Output the (X, Y) coordinate of the center of the cell containing the given text.  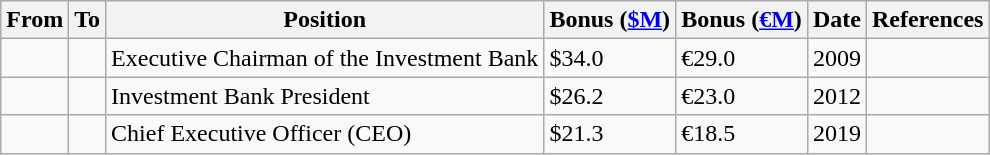
€18.5 (742, 134)
2012 (836, 96)
€23.0 (742, 96)
2019 (836, 134)
Investment Bank President (325, 96)
References (928, 20)
Executive Chairman of the Investment Bank (325, 58)
From (35, 20)
€29.0 (742, 58)
Date (836, 20)
$21.3 (610, 134)
Bonus (€M) (742, 20)
$34.0 (610, 58)
Chief Executive Officer (CEO) (325, 134)
Position (325, 20)
2009 (836, 58)
$26.2 (610, 96)
To (88, 20)
Bonus ($M) (610, 20)
